Search for the cell housing the specified text and yield its [x, y] center coordinate. 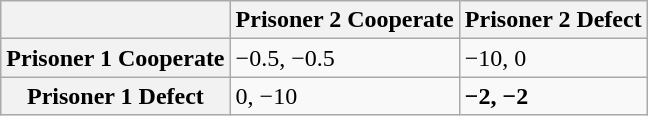
−10, 0 [553, 58]
Prisoner 1 Cooperate [116, 58]
−0.5, −0.5 [344, 58]
Prisoner 1 Defect [116, 96]
Prisoner 2 Defect [553, 20]
−2, −2 [553, 96]
0, −10 [344, 96]
Prisoner 2 Cooperate [344, 20]
